Pinpoint the cell where the given text exists, returning its [x, y] midpoint coordinate. 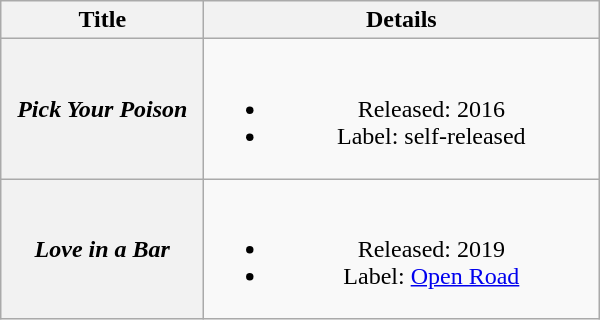
Released: 2016Label: self-released [402, 109]
Title [102, 20]
Love in a Bar [102, 249]
Released: 2019Label: Open Road [402, 249]
Details [402, 20]
Pick Your Poison [102, 109]
